Pinpoint the cell where the given text exists, returning its [x, y] midpoint coordinate. 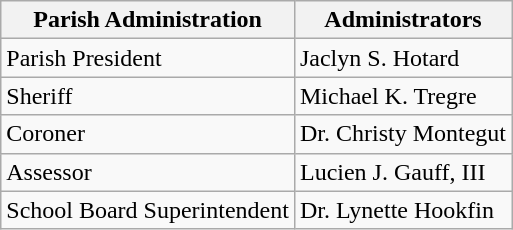
Dr. Christy Montegut [402, 134]
Jaclyn S. Hotard [402, 58]
Administrators [402, 20]
Michael K. Tregre [402, 96]
Lucien J. Gauff, III [402, 172]
Parish Administration [148, 20]
Dr. Lynette Hookfin [402, 210]
Assessor [148, 172]
School Board Superintendent [148, 210]
Parish President [148, 58]
Coroner [148, 134]
Sheriff [148, 96]
